Scan for the cell matching the given text and deliver its [x, y] coordinate at center. 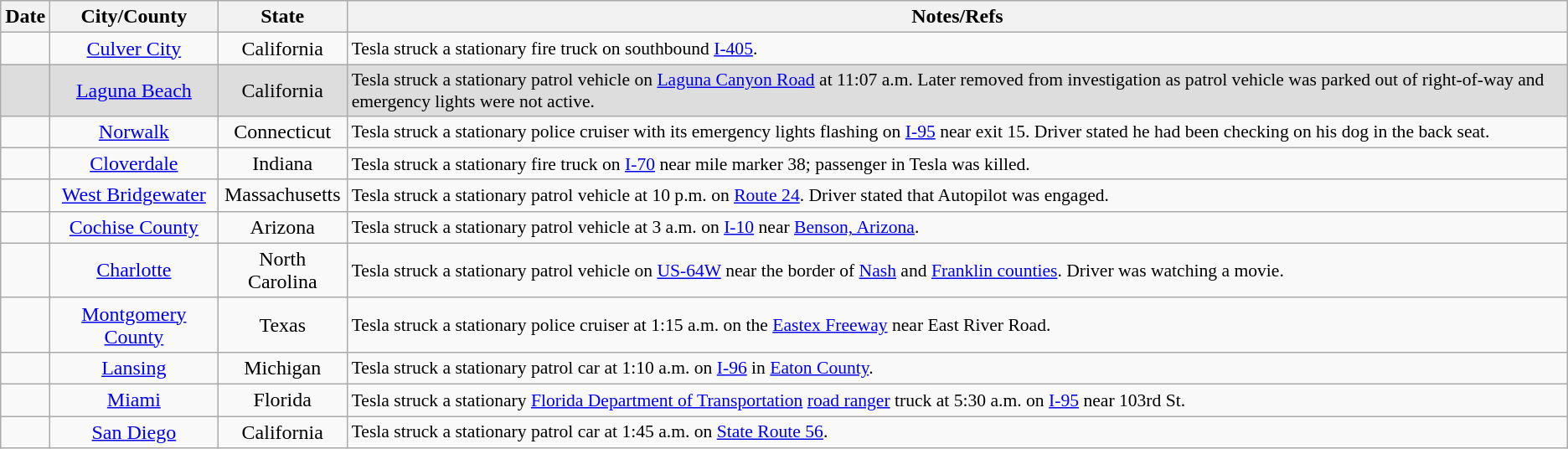
Miami [134, 400]
San Diego [134, 431]
Laguna Beach [134, 90]
Tesla struck a stationary patrol vehicle at 10 p.m. on Route 24. Driver stated that Autopilot was engaged. [958, 195]
Notes/Refs [958, 17]
City/County [134, 17]
Tesla struck a stationary patrol car at 1:45 a.m. on State Route 56. [958, 431]
Lansing [134, 368]
Arizona [283, 227]
Date [25, 17]
State [283, 17]
Connecticut [283, 132]
Texas [283, 325]
Tesla struck a stationary patrol vehicle on US-64W near the border of Nash and Franklin counties. Driver was watching a movie. [958, 270]
Cloverdale [134, 163]
Tesla struck a stationary patrol car at 1:10 a.m. on I-96 in Eaton County. [958, 368]
Tesla struck a stationary patrol vehicle at 3 a.m. on I-10 near Benson, Arizona. [958, 227]
Tesla struck a stationary police cruiser at 1:15 a.m. on the Eastex Freeway near East River Road. [958, 325]
Tesla struck a stationary fire truck on southbound I-405. [958, 49]
Indiana [283, 163]
West Bridgewater [134, 195]
Michigan [283, 368]
Culver City [134, 49]
Cochise County [134, 227]
North Carolina [283, 270]
Florida [283, 400]
Tesla struck a stationary Florida Department of Transportation road ranger truck at 5:30 a.m. on I-95 near 103rd St. [958, 400]
Norwalk [134, 132]
Charlotte [134, 270]
Massachusetts [283, 195]
Montgomery County [134, 325]
Tesla struck a stationary fire truck on I-70 near mile marker 38; passenger in Tesla was killed. [958, 163]
